Find where the given text appears and provide that cell's center as [X, Y] coordinate. 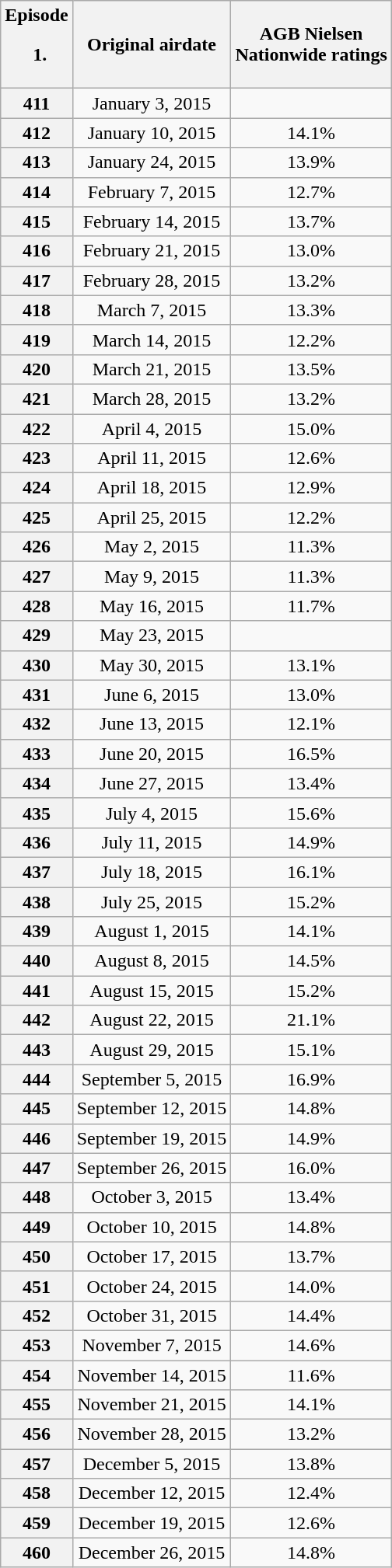
453 [37, 1345]
11.6% [311, 1375]
430 [37, 665]
411 [37, 103]
AGB NielsenNationwide ratings [311, 45]
March 28, 2015 [152, 399]
June 20, 2015 [152, 754]
June 13, 2015 [152, 724]
433 [37, 754]
January 3, 2015 [152, 103]
November 21, 2015 [152, 1405]
416 [37, 251]
14.5% [311, 961]
August 15, 2015 [152, 991]
13.8% [311, 1464]
13.9% [311, 162]
16.0% [311, 1168]
454 [37, 1375]
12.9% [311, 488]
441 [37, 991]
Original airdate [152, 45]
15.6% [311, 813]
October 3, 2015 [152, 1197]
436 [37, 842]
July 11, 2015 [152, 842]
16.9% [311, 1079]
435 [37, 813]
417 [37, 280]
March 7, 2015 [152, 310]
14.6% [311, 1345]
449 [37, 1227]
July 25, 2015 [152, 902]
13.1% [311, 665]
July 4, 2015 [152, 813]
December 19, 2015 [152, 1523]
412 [37, 133]
Episode [37, 45]
431 [37, 695]
450 [37, 1256]
13.3% [311, 310]
February 14, 2015 [152, 221]
443 [37, 1050]
October 17, 2015 [152, 1256]
439 [37, 932]
July 18, 2015 [152, 872]
432 [37, 724]
February 21, 2015 [152, 251]
December 5, 2015 [152, 1464]
August 29, 2015 [152, 1050]
March 14, 2015 [152, 340]
455 [37, 1405]
15.1% [311, 1050]
November 28, 2015 [152, 1434]
418 [37, 310]
425 [37, 517]
429 [37, 636]
419 [37, 340]
445 [37, 1109]
October 24, 2015 [152, 1286]
420 [37, 369]
12.1% [311, 724]
14.0% [311, 1286]
October 31, 2015 [152, 1315]
447 [37, 1168]
16.1% [311, 872]
December 12, 2015 [152, 1493]
446 [37, 1138]
434 [37, 783]
September 12, 2015 [152, 1109]
426 [37, 547]
January 24, 2015 [152, 162]
May 16, 2015 [152, 606]
October 10, 2015 [152, 1227]
April 25, 2015 [152, 517]
442 [37, 1020]
April 11, 2015 [152, 458]
414 [37, 192]
January 10, 2015 [152, 133]
15.0% [311, 428]
413 [37, 162]
428 [37, 606]
February 28, 2015 [152, 280]
421 [37, 399]
12.4% [311, 1493]
September 19, 2015 [152, 1138]
February 7, 2015 [152, 192]
November 14, 2015 [152, 1375]
September 5, 2015 [152, 1079]
438 [37, 902]
21.1% [311, 1020]
12.7% [311, 192]
August 1, 2015 [152, 932]
June 6, 2015 [152, 695]
458 [37, 1493]
June 27, 2015 [152, 783]
11.7% [311, 606]
April 4, 2015 [152, 428]
437 [37, 872]
451 [37, 1286]
422 [37, 428]
457 [37, 1464]
415 [37, 221]
September 26, 2015 [152, 1168]
May 23, 2015 [152, 636]
August 22, 2015 [152, 1020]
May 9, 2015 [152, 577]
448 [37, 1197]
424 [37, 488]
427 [37, 577]
423 [37, 458]
13.5% [311, 369]
440 [37, 961]
460 [37, 1552]
May 2, 2015 [152, 547]
14.4% [311, 1315]
August 8, 2015 [152, 961]
May 30, 2015 [152, 665]
March 21, 2015 [152, 369]
November 7, 2015 [152, 1345]
452 [37, 1315]
16.5% [311, 754]
December 26, 2015 [152, 1552]
456 [37, 1434]
444 [37, 1079]
459 [37, 1523]
April 18, 2015 [152, 488]
